Identify which cell holds the provided text, then report its [X, Y] central coordinate. 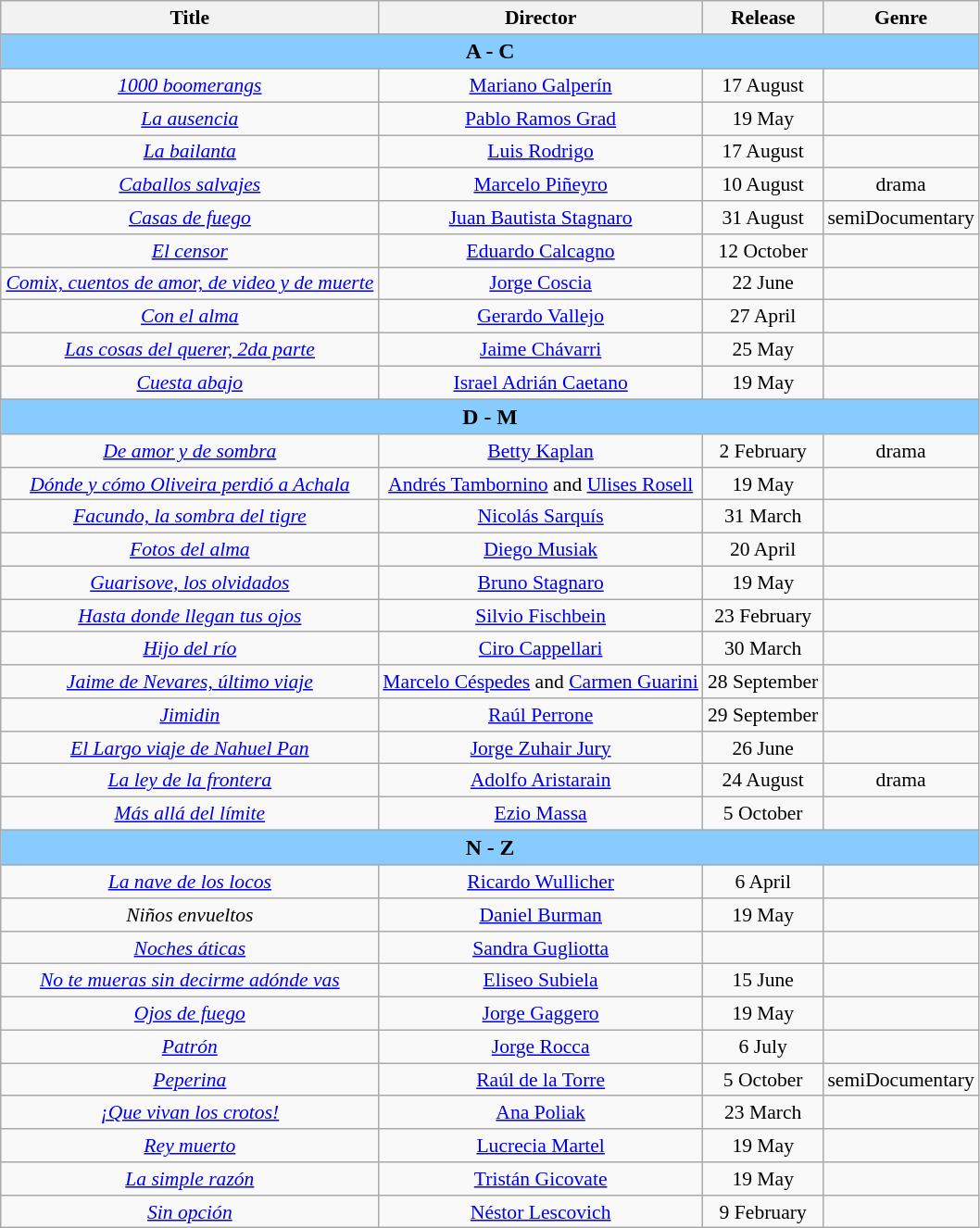
Hasta donde llegan tus ojos [189, 616]
La nave de los locos [189, 882]
Jorge Rocca [541, 1047]
Lucrecia Martel [541, 1146]
Genre [900, 18]
20 April [763, 550]
Ricardo Wullicher [541, 882]
Ciro Cappellari [541, 649]
No te mueras sin decirme adónde vas [189, 981]
La bailanta [189, 152]
El censor [189, 251]
Diego Musiak [541, 550]
Niños envueltos [189, 915]
Bruno Stagnaro [541, 583]
Facundo, la sombra del tigre [189, 517]
12 October [763, 251]
30 March [763, 649]
Jimidin [189, 715]
Raúl Perrone [541, 715]
Eduardo Calcagno [541, 251]
Ojos de fuego [189, 1014]
Peperina [189, 1080]
Eliseo Subiela [541, 981]
Casas de fuego [189, 218]
Jaime de Nevares, último viaje [189, 682]
28 September [763, 682]
Director [541, 18]
Cuesta abajo [189, 382]
Ezio Massa [541, 814]
23 February [763, 616]
Marcelo Céspedes and Carmen Guarini [541, 682]
N - Z [489, 847]
Adolfo Aristarain [541, 781]
Israel Adrián Caetano [541, 382]
Betty Kaplan [541, 451]
Dónde y cómo Oliveira perdió a Achala [189, 484]
31 August [763, 218]
A - C [489, 52]
Marcelo Piñeyro [541, 185]
Raúl de la Torre [541, 1080]
La ley de la frontera [189, 781]
24 August [763, 781]
Mariano Galperín [541, 86]
Jorge Coscia [541, 283]
El Largo viaje de Nahuel Pan [189, 748]
Release [763, 18]
2 February [763, 451]
Sandra Gugliotta [541, 948]
Daniel Burman [541, 915]
Comix, cuentos de amor, de video y de muerte [189, 283]
Jorge Gaggero [541, 1014]
1000 boomerangs [189, 86]
25 May [763, 350]
Caballos salvajes [189, 185]
Fotos del alma [189, 550]
Rey muerto [189, 1146]
¡Que vivan los crotos! [189, 1113]
Con el alma [189, 317]
Más allá del límite [189, 814]
Luis Rodrigo [541, 152]
26 June [763, 748]
La ausencia [189, 119]
Gerardo Vallejo [541, 317]
Noches áticas [189, 948]
Nicolás Sarquís [541, 517]
31 March [763, 517]
Jorge Zuhair Jury [541, 748]
15 June [763, 981]
27 April [763, 317]
29 September [763, 715]
Ana Poliak [541, 1113]
6 July [763, 1047]
De amor y de sombra [189, 451]
22 June [763, 283]
Pablo Ramos Grad [541, 119]
Guarisove, los olvidados [189, 583]
Juan Bautista Stagnaro [541, 218]
23 March [763, 1113]
Silvio Fischbein [541, 616]
La simple razón [189, 1179]
Las cosas del querer, 2da parte [189, 350]
Tristán Gicovate [541, 1179]
Jaime Chávarri [541, 350]
Hijo del río [189, 649]
Title [189, 18]
Andrés Tambornino and Ulises Rosell [541, 484]
D - M [489, 417]
10 August [763, 185]
6 April [763, 882]
Patrón [189, 1047]
